Locate the cell with the specified text and output its (X, Y) center coordinate. 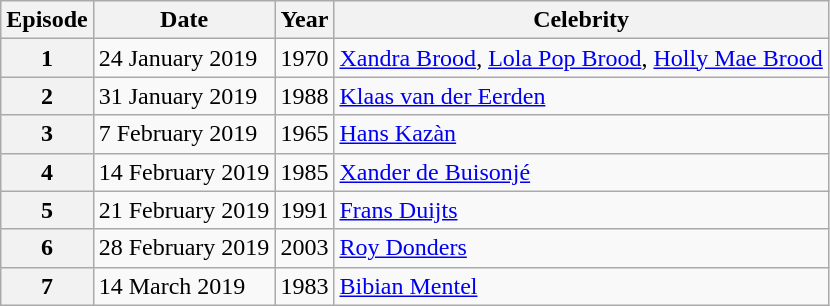
6 (47, 248)
2003 (304, 248)
Frans Duijts (581, 210)
21 February 2019 (184, 210)
3 (47, 134)
Klaas van der Eerden (581, 96)
2 (47, 96)
1 (47, 58)
14 February 2019 (184, 172)
Xandra Brood, Lola Pop Brood, Holly Mae Brood (581, 58)
Episode (47, 20)
Bibian Mentel (581, 286)
1991 (304, 210)
Year (304, 20)
1965 (304, 134)
Date (184, 20)
1970 (304, 58)
7 February 2019 (184, 134)
1985 (304, 172)
Roy Donders (581, 248)
28 February 2019 (184, 248)
4 (47, 172)
5 (47, 210)
Celebrity (581, 20)
31 January 2019 (184, 96)
14 March 2019 (184, 286)
24 January 2019 (184, 58)
1988 (304, 96)
Hans Kazàn (581, 134)
Xander de Buisonjé (581, 172)
1983 (304, 286)
7 (47, 286)
